Extract the (X, Y) coordinate from the center of the cell holding the provided text.  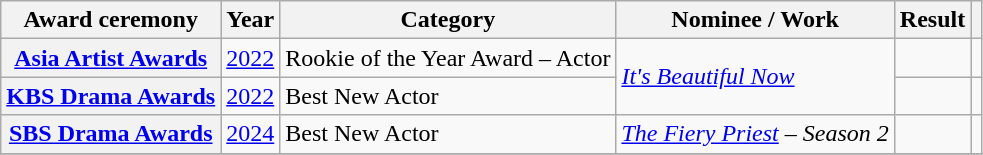
Year (250, 20)
KBS Drama Awards (111, 96)
Nominee / Work (755, 20)
Asia Artist Awards (111, 58)
2024 (250, 134)
It's Beautiful Now (755, 77)
Category (448, 20)
Award ceremony (111, 20)
Result (932, 20)
The Fiery Priest – Season 2 (755, 134)
SBS Drama Awards (111, 134)
Rookie of the Year Award – Actor (448, 58)
